Find where the given text appears and provide that cell's center as [x, y] coordinate. 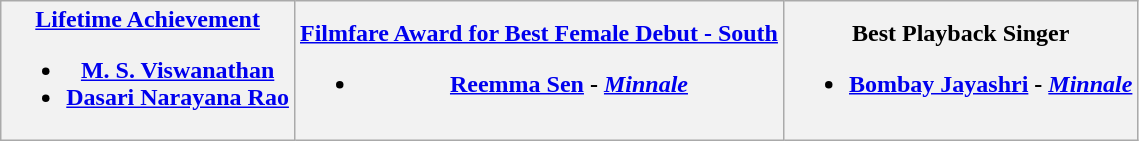
Best Playback SingerBombay Jayashri - Minnale [960, 71]
Lifetime AchievementM. S. ViswanathanDasari Narayana Rao [148, 71]
Filmfare Award for Best Female Debut - SouthReemma Sen - Minnale [538, 71]
